Find where the given text appears and provide that cell's center as [X, Y] coordinate. 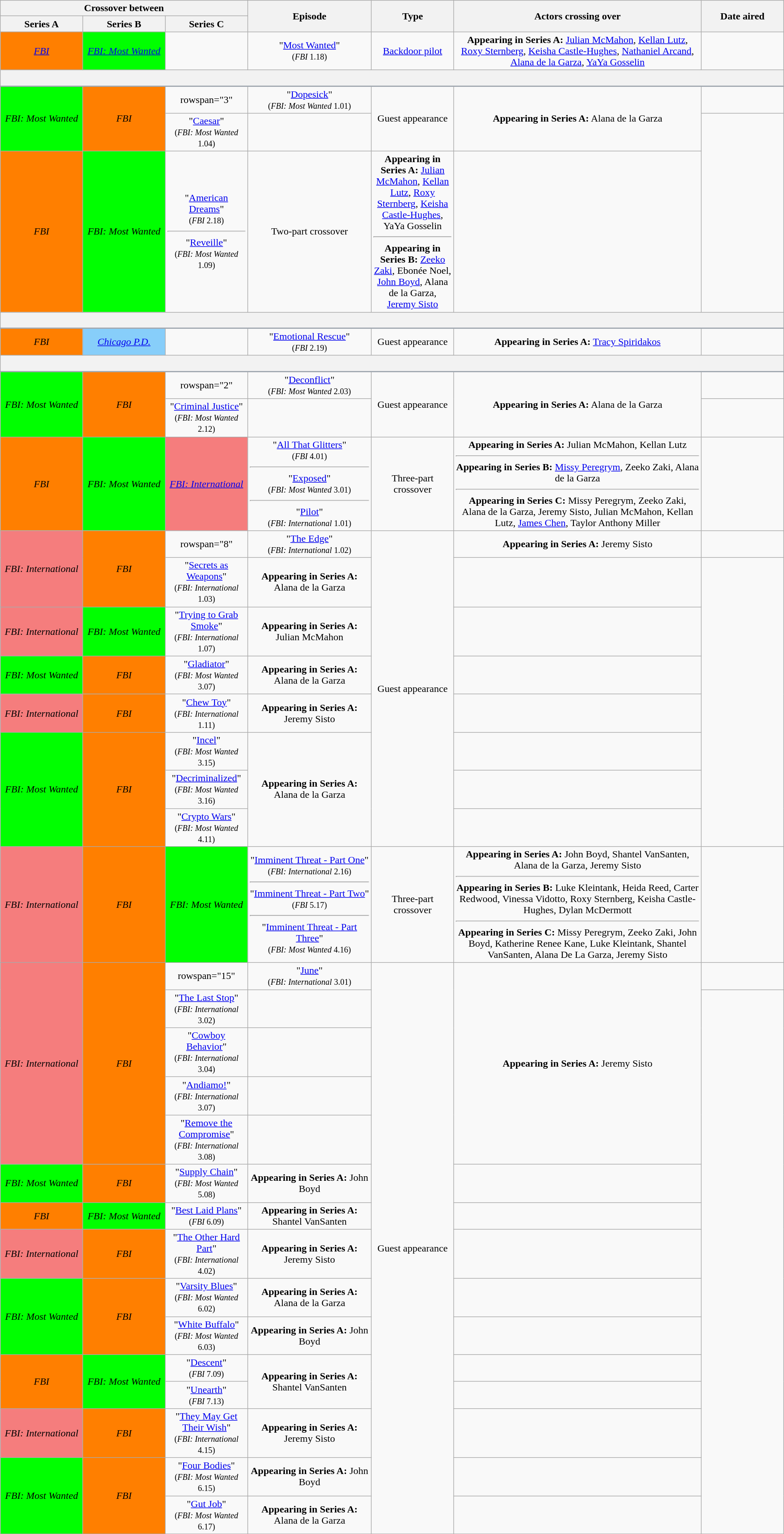
"Supply Chain"(FBI: Most Wanted 5.08) [207, 1183]
"June"(FBI: International 3.01) [309, 976]
"White Buffalo"(FBI: Most Wanted 6.03) [207, 1335]
"Remove the Compromise"(FBI: International 3.08) [207, 1140]
"They May Get Their Wish"(FBI: International 4.15) [207, 1433]
"Crypto Wars"(FBI: Most Wanted 4.11) [207, 827]
"Caesar"(FBI: Most Wanted 1.04) [207, 132]
"The Last Stop"(FBI: International 3.02) [207, 1009]
Two-part crossover [309, 232]
Series C [207, 24]
rowspan="8" [207, 544]
"Secrets as Weapons"(FBI: International 1.03) [207, 582]
rowspan="15" [207, 976]
"Criminal Justice"(FBI: Most Wanted 2.12) [207, 418]
"Decriminalized"(FBI: Most Wanted 3.16) [207, 789]
"The Edge"(FBI: International 1.02) [309, 544]
"Incel"(FBI: Most Wanted 3.15) [207, 751]
"American Dreams"(FBI 2.18) "Reveille"(FBI: Most Wanted 1.09) [207, 232]
rowspan="3" [207, 100]
Series A [41, 24]
"Chew Toy"(FBI: International 1.11) [207, 713]
"All That Glitters"(FBI 4.01) "Exposed"(FBI: Most Wanted 3.01) "Pilot"(FBI: International 1.01) [309, 484]
"Gut Job"(FBI: Most Wanted 6.17) [207, 1515]
Episode [309, 16]
Series B [124, 24]
"Descent"(FBI 7.09) [207, 1368]
Actors crossing over [577, 16]
Backdoor pilot [413, 51]
Date aired [743, 16]
"Varsity Blues"(FBI: Most Wanted 6.02) [207, 1297]
Crossover between [124, 8]
"Best Laid Plans"(FBI 6.09) [207, 1216]
Appearing in Series A: Tracy Spiridakos [577, 342]
Appearing in Series A: Julian McMahon, Kellan Lutz, Roxy Sternberg, Keisha Castle-Hughes, Nathaniel Arcand, Alana de la Garza, YaYa Gosselin [577, 51]
"Deconflict"(FBI: Most Wanted 2.03) [309, 385]
"Dopesick"(FBI: Most Wanted 1.01) [309, 100]
"Imminent Threat - Part One"(FBI: International 2.16)"Imminent Threat - Part Two"(FBI 5.17)"Imminent Threat - Part Three"(FBI: Most Wanted 4.16) [309, 905]
"The Other Hard Part"(FBI: International 4.02) [207, 1254]
"Gladiator"(FBI: Most Wanted 3.07) [207, 675]
"Unearth"(FBI 7.13) [207, 1395]
"Four Bodies"(FBI: Most Wanted 6.15) [207, 1477]
"Trying to Grab Smoke"(FBI: International 1.07) [207, 631]
Chicago P.D. [124, 342]
Type [413, 16]
"Cowboy Behavior"(FBI: International 3.04) [207, 1052]
"Andiamo!"(FBI: International 3.07) [207, 1096]
Appearing in Series A: Julian McMahon [309, 631]
"Most Wanted"(FBI 1.18) [309, 51]
"Emotional Rescue"(FBI 2.19) [309, 342]
rowspan="2" [207, 385]
